Scan for the cell matching the given text and deliver its (X, Y) coordinate at center. 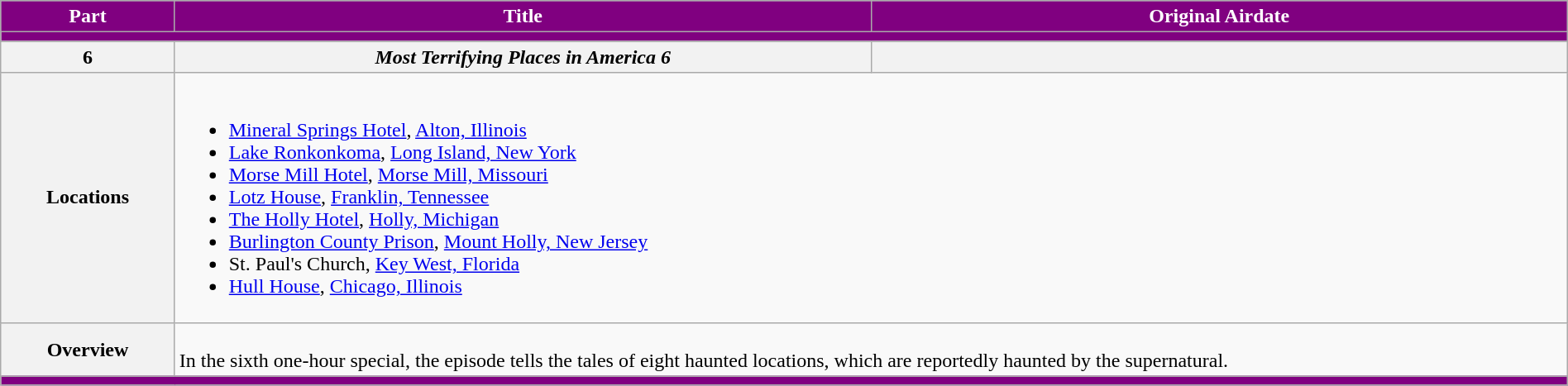
In the sixth one-hour special, the episode tells the tales of eight haunted locations, which are reportedly haunted by the supernatural. (871, 349)
Title (523, 17)
Original Airdate (1219, 17)
Overview (88, 349)
Most Terrifying Places in America 6 (523, 57)
6 (88, 57)
Part (88, 17)
Locations (88, 198)
